Detect which cell encompasses the target text, then output its (x, y) center coordinate. 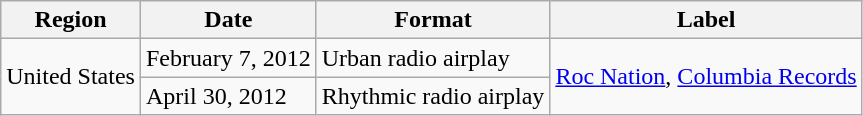
Format (433, 20)
Region (71, 20)
Urban radio airplay (433, 58)
United States (71, 77)
April 30, 2012 (228, 96)
Date (228, 20)
Roc Nation, Columbia Records (706, 77)
Rhythmic radio airplay (433, 96)
February 7, 2012 (228, 58)
Label (706, 20)
